Provide the (X, Y) coordinate of the cell's center where the given text is located.  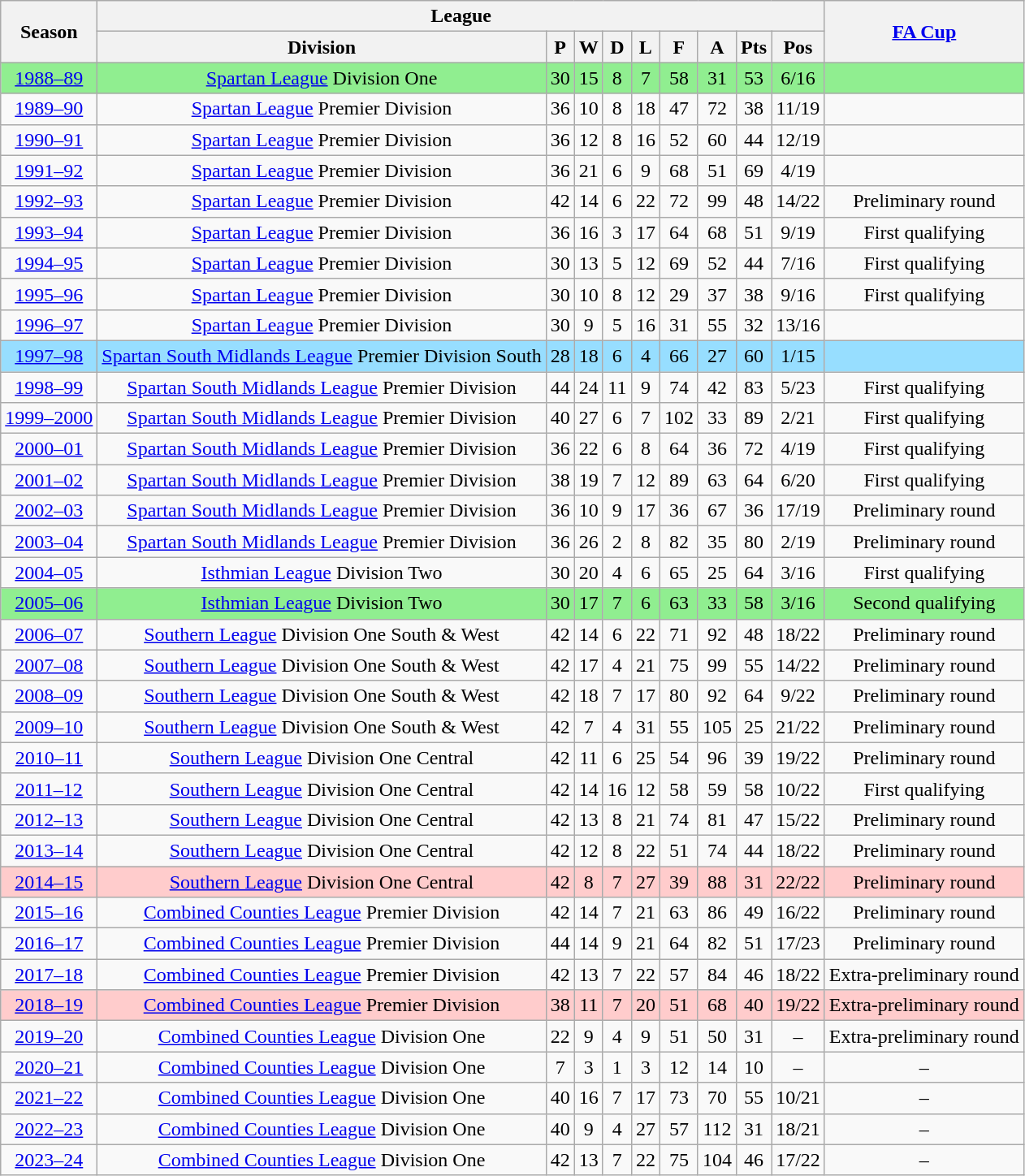
26 (588, 542)
2022–23 (49, 1129)
35 (716, 542)
2011–12 (49, 789)
2009–10 (49, 727)
53 (754, 78)
65 (679, 573)
88 (716, 881)
1994–95 (49, 263)
1989–90 (49, 109)
1999–2000 (49, 418)
Division (322, 47)
Spartan South Midlands League Premier Division South (322, 356)
37 (716, 294)
17/22 (798, 1160)
1996–97 (49, 325)
59 (716, 789)
10/22 (798, 789)
17/23 (798, 944)
73 (679, 1098)
1990–91 (49, 140)
2015–16 (49, 913)
70 (716, 1098)
49 (754, 913)
2003–04 (49, 542)
66 (679, 356)
6/20 (798, 480)
2001–02 (49, 480)
2012–13 (49, 819)
86 (716, 913)
24 (588, 387)
22/22 (798, 881)
2006–07 (49, 634)
50 (716, 1036)
21/22 (798, 727)
1995–96 (49, 294)
2/21 (798, 418)
2019–20 (49, 1036)
Pts (754, 47)
Pos (798, 47)
17/19 (798, 511)
7/16 (798, 263)
1988–89 (49, 78)
71 (679, 634)
Spartan League Division One (322, 78)
32 (754, 325)
2007–08 (49, 665)
2002–03 (49, 511)
9/22 (798, 696)
League (461, 16)
2005–06 (49, 603)
84 (716, 975)
28 (560, 356)
1992–93 (49, 201)
FA Cup (924, 32)
10/21 (798, 1098)
1991–92 (49, 171)
1/15 (798, 356)
2016–17 (49, 944)
1 (617, 1067)
9/16 (798, 294)
L (645, 47)
16/22 (798, 913)
1993–94 (49, 232)
2004–05 (49, 573)
2013–14 (49, 850)
6/16 (798, 78)
P (560, 47)
15/22 (798, 819)
1997–98 (49, 356)
2 (617, 542)
A (716, 47)
11/19 (798, 109)
5/23 (798, 387)
Second qualifying (924, 603)
102 (679, 418)
W (588, 47)
D (617, 47)
2010–11 (49, 758)
2017–18 (49, 975)
12/19 (798, 140)
F (679, 47)
81 (716, 819)
105 (716, 727)
29 (679, 294)
15 (588, 78)
2000–01 (49, 449)
2023–24 (49, 1160)
13/16 (798, 325)
104 (716, 1160)
54 (679, 758)
2021–22 (49, 1098)
Season (49, 32)
9/19 (798, 232)
2020–21 (49, 1067)
112 (716, 1129)
19 (588, 480)
2014–15 (49, 881)
83 (754, 387)
96 (716, 758)
1998–99 (49, 387)
2018–19 (49, 1005)
2008–09 (49, 696)
67 (716, 511)
2/19 (798, 542)
18/21 (798, 1129)
